Scan for the cell matching the given text and deliver its [x, y] coordinate at center. 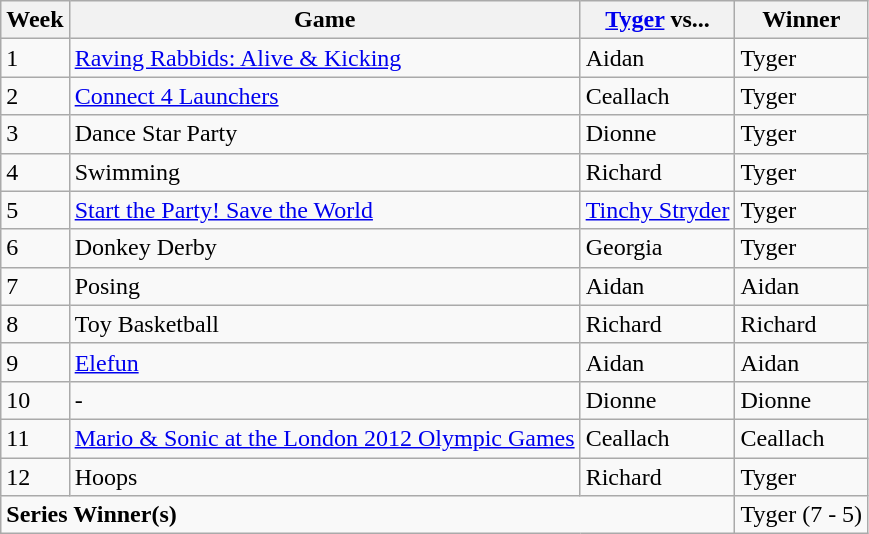
Posing [324, 286]
Swimming [324, 172]
3 [35, 134]
Tinchy Stryder [658, 210]
Tyger (7 - 5) [802, 515]
2 [35, 96]
7 [35, 286]
Toy Basketball [324, 324]
Donkey Derby [324, 248]
Dance Star Party [324, 134]
Start the Party! Save the World [324, 210]
6 [35, 248]
1 [35, 58]
12 [35, 477]
9 [35, 362]
Mario & Sonic at the London 2012 Olympic Games [324, 438]
Winner [802, 20]
Hoops [324, 477]
5 [35, 210]
Elefun [324, 362]
- [324, 400]
8 [35, 324]
Georgia [658, 248]
Tyger vs... [658, 20]
4 [35, 172]
Game [324, 20]
Raving Rabbids: Alive & Kicking [324, 58]
Series Winner(s) [368, 515]
Week [35, 20]
11 [35, 438]
Connect 4 Launchers [324, 96]
10 [35, 400]
